Output the [x, y] coordinate of the center of the cell containing the given text.  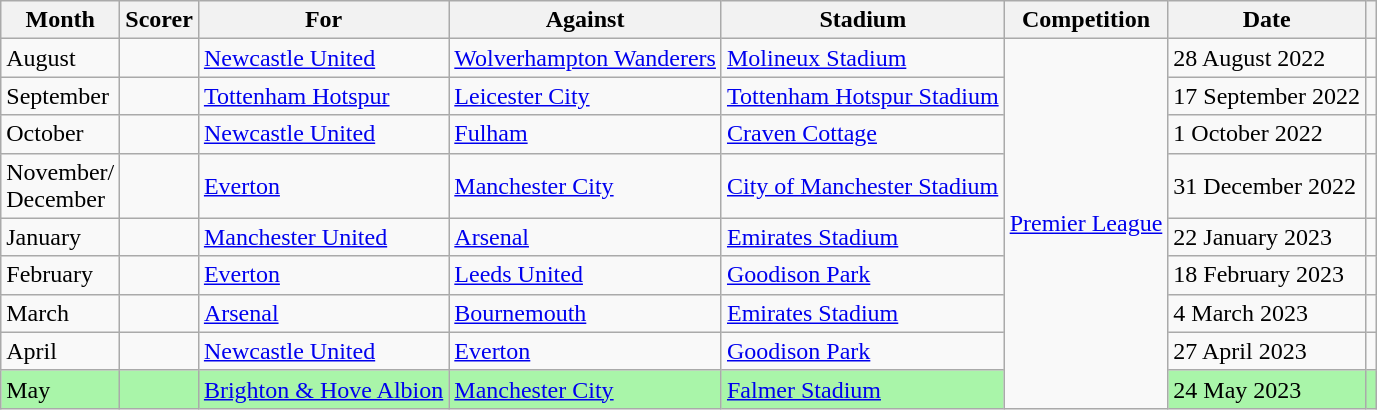
24 May 2023 [1267, 389]
Month [60, 20]
City of Manchester Stadium [862, 186]
March [60, 313]
Fulham [586, 134]
Wolverhampton Wanderers [586, 58]
January [60, 237]
Stadium [862, 20]
28 August 2022 [1267, 58]
September [60, 96]
Scorer [160, 20]
Molineux Stadium [862, 58]
Date [1267, 20]
Manchester United [323, 237]
Leeds United [586, 275]
31 December 2022 [1267, 186]
4 March 2023 [1267, 313]
For [323, 20]
August [60, 58]
1 October 2022 [1267, 134]
22 January 2023 [1267, 237]
Competition [1086, 20]
Craven Cottage [862, 134]
27 April 2023 [1267, 351]
Brighton & Hove Albion [323, 389]
Leicester City [586, 96]
February [60, 275]
18 February 2023 [1267, 275]
Falmer Stadium [862, 389]
Premier League [1086, 224]
Tottenham Hotspur Stadium [862, 96]
April [60, 351]
May [60, 389]
November/December [60, 186]
17 September 2022 [1267, 96]
Bournemouth [586, 313]
Against [586, 20]
October [60, 134]
Tottenham Hotspur [323, 96]
